Capture the cell that displays the provided text and extract its [X, Y] central coordinate. 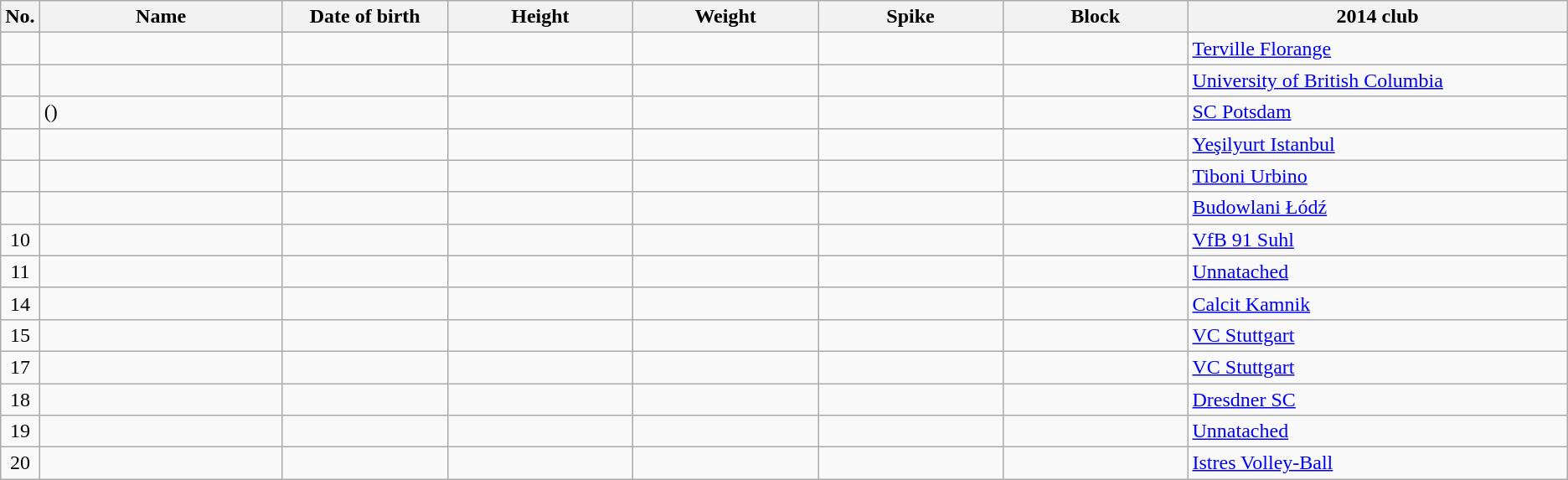
VfB 91 Suhl [1377, 240]
Date of birth [365, 17]
15 [20, 335]
Terville Florange [1377, 49]
No. [20, 17]
Spike [911, 17]
Height [539, 17]
SC Potsdam [1377, 112]
Weight [725, 17]
() [161, 112]
11 [20, 271]
18 [20, 400]
14 [20, 303]
19 [20, 431]
Calcit Kamnik [1377, 303]
University of British Columbia [1377, 80]
10 [20, 240]
20 [20, 463]
Dresdner SC [1377, 400]
Budowlani Łódź [1377, 208]
2014 club [1377, 17]
Tiboni Urbino [1377, 176]
17 [20, 367]
Yeşilyurt Istanbul [1377, 144]
Istres Volley-Ball [1377, 463]
Block [1096, 17]
Name [161, 17]
